From the cell containing the given text, extract its center point as (X, Y) coordinate. 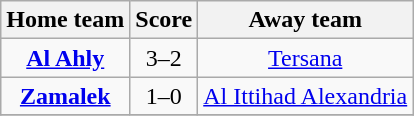
3–2 (164, 58)
Al Ahly (66, 58)
Home team (66, 20)
Tersana (306, 58)
Al Ittihad Alexandria (306, 96)
1–0 (164, 96)
Away team (306, 20)
Score (164, 20)
Zamalek (66, 96)
